From the cell containing the given text, extract its center point as [X, Y] coordinate. 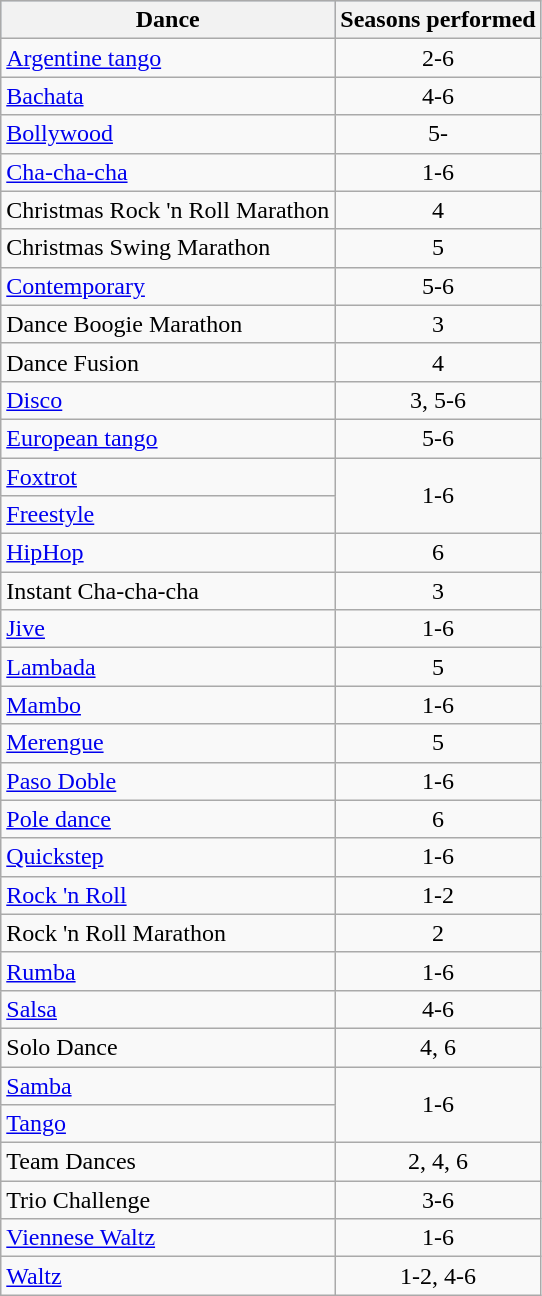
Argentine tango [168, 58]
Lambada [168, 667]
Bachata [168, 96]
Team Dances [168, 1162]
Dance Boogie Marathon [168, 324]
Disco [168, 400]
Pole dance [168, 819]
Cha-cha-cha [168, 172]
European tango [168, 438]
Merengue [168, 743]
Dance [168, 20]
Foxtrot [168, 477]
Quickstep [168, 857]
Rock 'n Roll [168, 895]
Jive [168, 629]
Viennese Waltz [168, 1238]
1-2, 4-6 [438, 1276]
Christmas Rock 'n Roll Marathon [168, 210]
4, 6 [438, 1047]
Mambo [168, 705]
Trio Challenge [168, 1200]
Solo Dance [168, 1047]
Contemporary [168, 286]
Dance Fusion [168, 362]
2-6 [438, 58]
Rock 'n Roll Marathon [168, 933]
Waltz [168, 1276]
Bollywood [168, 134]
Instant Cha-cha-cha [168, 591]
Tango [168, 1124]
Rumba [168, 971]
Seasons performed [438, 20]
Freestyle [168, 515]
HipHop [168, 553]
5- [438, 134]
Samba [168, 1085]
3, 5-6 [438, 400]
1-2 [438, 895]
3-6 [438, 1200]
Christmas Swing Marathon [168, 248]
2 [438, 933]
Paso Doble [168, 781]
2, 4, 6 [438, 1162]
Salsa [168, 1009]
